Find where the given text appears and provide that cell's center as (x, y) coordinate. 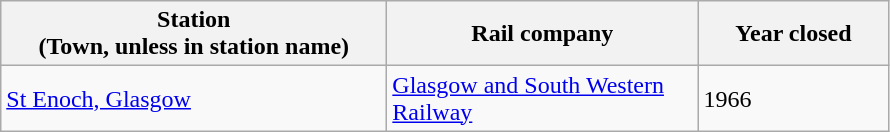
Year closed (794, 34)
St Enoch, Glasgow (194, 98)
Station(Town, unless in station name) (194, 34)
1966 (794, 98)
Rail company (542, 34)
Glasgow and South Western Railway (542, 98)
